From the cell containing the given text, extract its center point as (X, Y) coordinate. 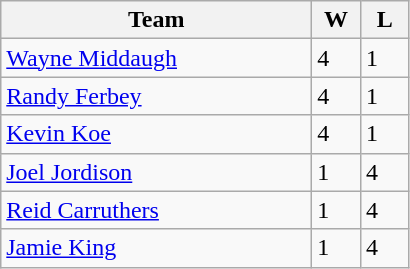
Randy Ferbey (156, 96)
Joel Jordison (156, 172)
Reid Carruthers (156, 210)
Team (156, 20)
L (384, 20)
Wayne Middaugh (156, 58)
W (336, 20)
Jamie King (156, 248)
Kevin Koe (156, 134)
